Capture the cell that displays the provided text and extract its (x, y) central coordinate. 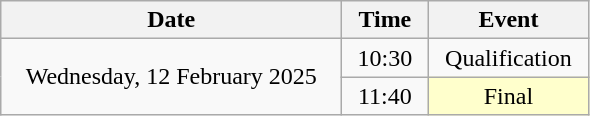
Wednesday, 12 February 2025 (172, 77)
Qualification (508, 58)
11:40 (385, 96)
Date (172, 20)
Event (508, 20)
10:30 (385, 58)
Final (508, 96)
Time (385, 20)
